Return the (X, Y) coordinate for the center point of the cell that contains the specified text.  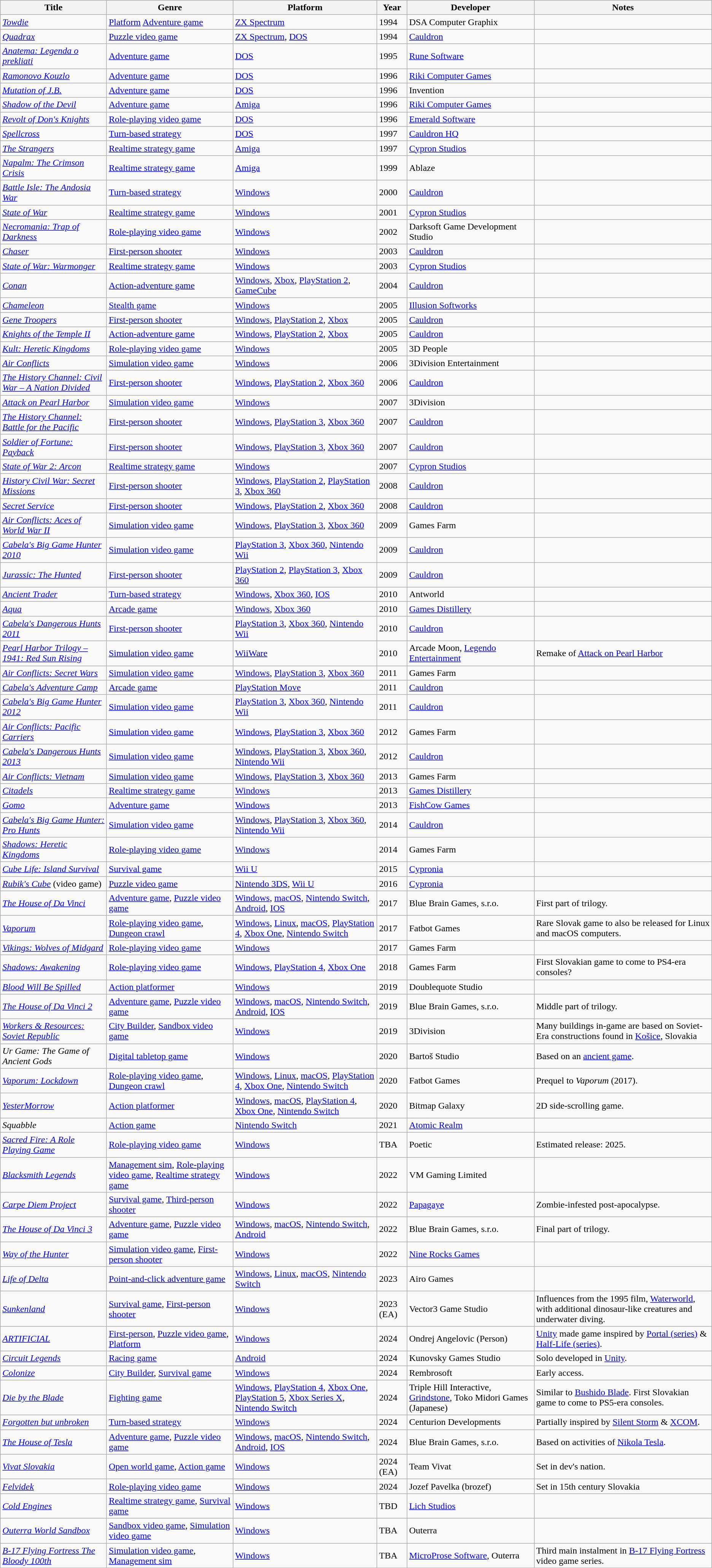
Unity made game inspired by Portal (series) & Half-Life (series). (623, 1339)
DSA Computer Graphix (470, 22)
Attack on Pearl Harbor (54, 402)
MicroProse Software, Outerra (470, 1555)
The House of Da Vinci 2 (54, 1006)
Genre (170, 8)
Survival game, First-person shooter (170, 1309)
Set in dev's nation. (623, 1467)
Chaser (54, 252)
Doublequote Studio (470, 987)
Estimated release: 2025. (623, 1145)
Battle Isle: The Andosia War (54, 193)
The House of Da Vinci (54, 904)
Remake of Attack on Pearl Harbor (623, 653)
Early access. (623, 1373)
Papagaye (470, 1205)
Middle part of trilogy. (623, 1006)
Antworld (470, 594)
Spellcross (54, 134)
Prequel to Vaporum (2017). (623, 1081)
PlayStation Move (305, 687)
Shadows: Heretic Kingdoms (54, 849)
Life of Delta (54, 1279)
Rubik's Cube (video game) (54, 884)
2024 (EA) (392, 1467)
Developer (470, 8)
Shadows: Awakening (54, 967)
Citadels (54, 790)
2002 (392, 232)
Point-and-click adventure game (170, 1279)
Many buildings in-game are based on Soviet-Era constructions found in Košice, Slovakia (623, 1031)
Squabble (54, 1125)
Sacred Fire: A Role Playing Game (54, 1145)
2D side-scrolling game. (623, 1105)
Survival game (170, 869)
Forgotten but unbroken (54, 1422)
ARTIFICIAL (54, 1339)
Jozef Pavelka (brozef) (470, 1486)
State of War 2: Arcon (54, 466)
Racing game (170, 1358)
Solo developed in Unity. (623, 1358)
Vaporum: Lockdown (54, 1081)
ZX Spectrum (305, 22)
The House of Tesla (54, 1442)
Emerald Software (470, 119)
Windows, Xbox 360, IOS (305, 594)
Napalm: The Crimson Crisis (54, 167)
2004 (392, 285)
Centurion Developments (470, 1422)
2015 (392, 869)
Rembrosoft (470, 1373)
Notes (623, 8)
History Civil War: Secret Missions (54, 486)
2021 (392, 1125)
Year (392, 8)
2000 (392, 193)
Cabela's Big Game Hunter 2012 (54, 707)
Cabela's Big Game Hunter 2010 (54, 550)
2023 (392, 1279)
Rune Software (470, 56)
Fighting game (170, 1397)
Workers & Resources: Soviet Republic (54, 1031)
Mutation of J.B. (54, 90)
Platform (305, 8)
Windows, Linux, macOS, Nintendo Switch (305, 1279)
1995 (392, 56)
Ur Game: The Game of Ancient Gods (54, 1056)
Towdie (54, 22)
Realtime strategy game, Survival game (170, 1506)
Ramonovo Kouzlo (54, 76)
State of War: Warmonger (54, 266)
Ablaze (470, 167)
Die by the Blade (54, 1397)
Similar to Bushido Blade. First Slovakian game to come to PS5-era consoles. (623, 1397)
The Strangers (54, 148)
Final part of trilogy. (623, 1229)
2001 (392, 212)
Simulation video game, Management sim (170, 1555)
Management sim, Role-playing video game, Realtime strategy game (170, 1174)
Necromania: Trap of Darkness (54, 232)
WiiWare (305, 653)
Cold Engines (54, 1506)
Nine Rocks Games (470, 1254)
Pearl Harbor Trilogy – 1941: Red Sun Rising (54, 653)
YesterMorrow (54, 1105)
Partially inspired by Silent Storm & XCOM. (623, 1422)
TBD (392, 1506)
ZX Spectrum, DOS (305, 37)
Lich Studios (470, 1506)
Air Conflicts: Secret Wars (54, 673)
Kunovsky Games Studio (470, 1358)
State of War (54, 212)
1999 (392, 167)
Sandbox video game, Simulation video game (170, 1531)
Bitmap Galaxy (470, 1105)
Windows, PlayStation 2, PlayStation 3, Xbox 360 (305, 486)
Quadrax (54, 37)
Atomic Realm (470, 1125)
VM Gaming Limited (470, 1174)
Triple Hill Interactive, Grindstone, Toko Midori Games (Japanese) (470, 1397)
Aqua (54, 609)
Conan (54, 285)
City Builder, Sandbox video game (170, 1031)
2023 (EA) (392, 1309)
3Division Entertainment (470, 363)
Outerra (470, 1531)
3D People (470, 349)
Blacksmith Legends (54, 1174)
Based on an ancient game. (623, 1056)
City Builder, Survival game (170, 1373)
Air Conflicts (54, 363)
Vivat Slovakia (54, 1467)
2016 (392, 884)
Secret Service (54, 506)
Influences from the 1995 film, Waterworld, with additional dinosaur-like creatures and underwater diving. (623, 1309)
Simulation video game, First-person shooter (170, 1254)
Carpe Diem Project (54, 1205)
Ancient Trader (54, 594)
Chameleon (54, 305)
Cabela's Big Game Hunter: Pro Hunts (54, 824)
Gene Troopers (54, 320)
Knights of the Temple II (54, 334)
Outerra World Sandbox (54, 1531)
Airo Games (470, 1279)
First part of trilogy. (623, 904)
Digital tabletop game (170, 1056)
2018 (392, 967)
Cauldron HQ (470, 134)
Title (54, 8)
The History Channel: Civil War – A Nation Divided (54, 383)
Vector3 Game Studio (470, 1309)
The History Channel: Battle for the Pacific (54, 422)
The House of Da Vinci 3 (54, 1229)
Ondrej Angelovic (Person) (470, 1339)
Windows, macOS, Nintendo Switch, Android (305, 1229)
Air Conflicts: Pacific Carriers (54, 731)
Windows, PlayStation 4, Xbox One, PlayStation 5, Xbox Series X, Nintendo Switch (305, 1397)
Nintendo Switch (305, 1125)
Cabela's Adventure Camp (54, 687)
Cube Life: Island Survival (54, 869)
Arcade Moon, Legendo Entertainment (470, 653)
Shadow of the Devil (54, 105)
Windows, Xbox, PlayStation 2, GameCube (305, 285)
Air Conflicts: Aces of World War II (54, 525)
Third main instalment in B-17 Flying Fortress video game series. (623, 1555)
Gomo (54, 805)
Invention (470, 90)
Felvidek (54, 1486)
Windows, PlayStation 4, Xbox One (305, 967)
Illusion Softworks (470, 305)
Circuit Legends (54, 1358)
Blood Will Be Spilled (54, 987)
Action game (170, 1125)
Anatema: Legenda o prekliati (54, 56)
PlayStation 2, PlayStation 3, Xbox 360 (305, 575)
Colonize (54, 1373)
Android (305, 1358)
Revolt of Don's Knights (54, 119)
Way of the Hunter (54, 1254)
Bartoš Studio (470, 1056)
Rare Slovak game to also be released for Linux and macOS computers. (623, 928)
Sunkenland (54, 1309)
Jurassic: The Hunted (54, 575)
Vaporum (54, 928)
Open world game, Action game (170, 1467)
Wii U (305, 869)
Set in 15th century Slovakia (623, 1486)
Nintendo 3DS, Wii U (305, 884)
Windows, macOS, PlayStation 4, Xbox One, Nintendo Switch (305, 1105)
Air Conflicts: Vietnam (54, 776)
Zombie-infested post-apocalypse. (623, 1205)
Platform Adventure game (170, 22)
Vikings: Wolves of Midgard (54, 948)
First Slovakian game to come to PS4-era consoles? (623, 967)
Poetic (470, 1145)
Cabela's Dangerous Hunts 2013 (54, 757)
Team Vivat (470, 1467)
Stealth game (170, 305)
Darksoft Game Development Studio (470, 232)
Cabela's Dangerous Hunts 2011 (54, 629)
Based on activities of Nikola Tesla. (623, 1442)
FishCow Games (470, 805)
Kult: Heretic Kingdoms (54, 349)
First-person, Puzzle video game, Platform (170, 1339)
B-17 Flying Fortress The Bloody 100th (54, 1555)
Windows, Xbox 360 (305, 609)
Soldier of Fortune: Payback (54, 447)
Survival game, Third-person shooter (170, 1205)
